Pinpoint the cell where the given text exists, returning its (x, y) midpoint coordinate. 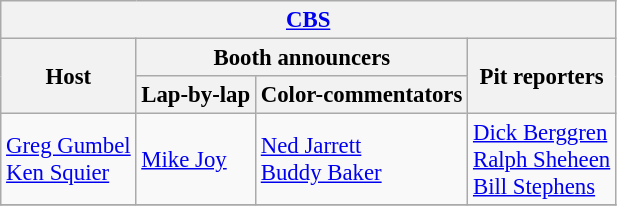
CBS (308, 20)
Host (68, 76)
Booth announcers (302, 58)
Pit reporters (542, 76)
Lap-by-lap (196, 95)
Greg Gumbel Ken Squier (68, 160)
Color-commentators (361, 95)
Ned Jarrett Buddy Baker (361, 160)
Dick Berggren Ralph Sheheen Bill Stephens (542, 160)
Mike Joy (196, 160)
